Determine the (x, y) coordinate at the center of the cell enclosing the given text.  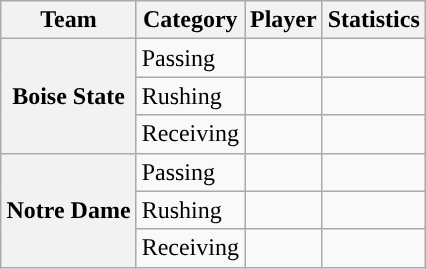
Statistics (374, 20)
Team (68, 20)
Notre Dame (68, 210)
Boise State (68, 96)
Player (283, 20)
Category (190, 20)
